For the text-containing cell, return its midpoint in (X, Y) coordinate format. 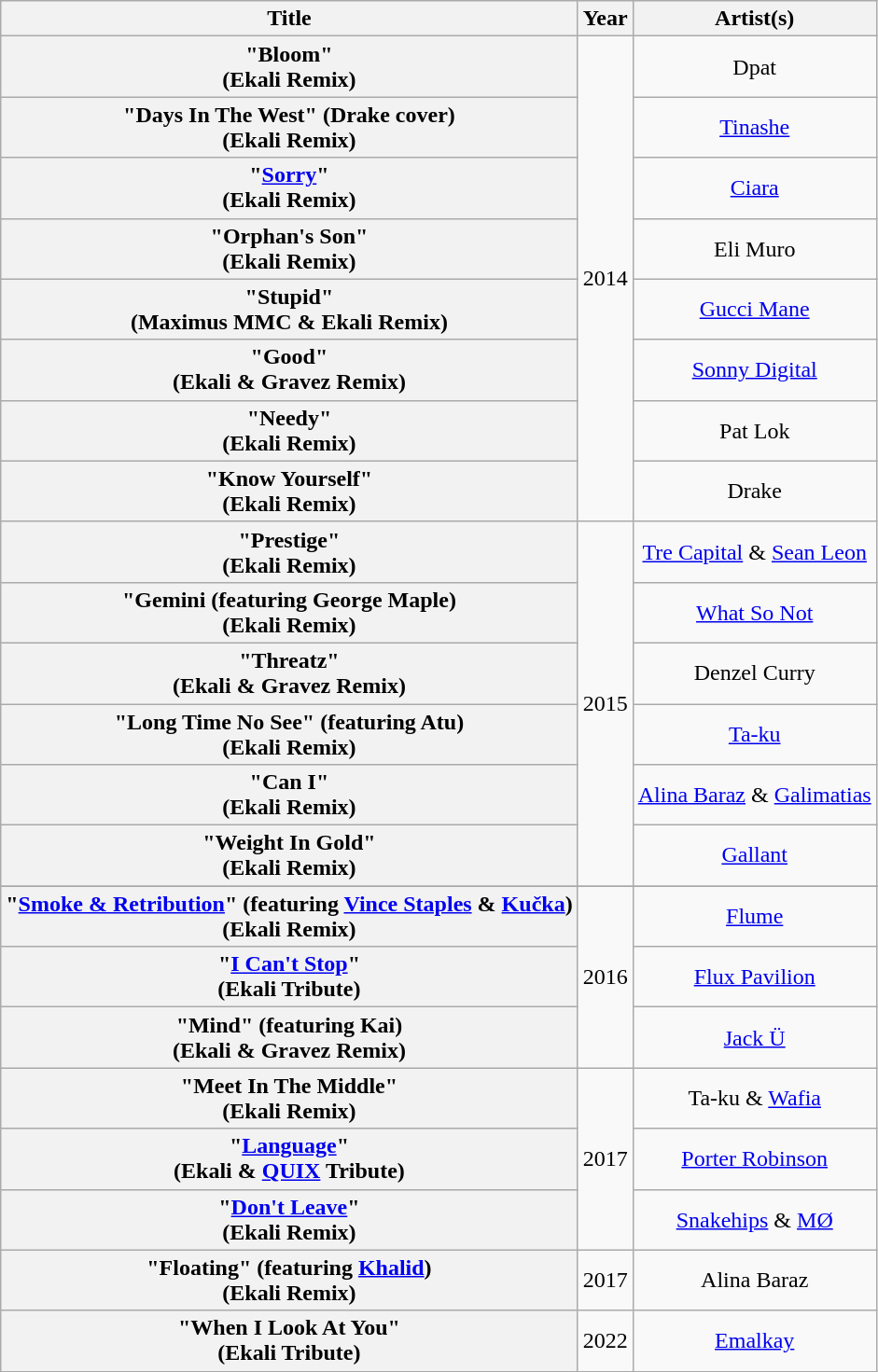
Year (605, 19)
Title (289, 19)
Gallant (754, 856)
2016 (605, 977)
Tinashe (754, 127)
Ciara (754, 188)
Ta-ku (754, 733)
"I Can't Stop"(Ekali Tribute) (289, 977)
"Don't Leave"(Ekali Remix) (289, 1220)
"Mind" (featuring Kai)(Ekali & Gravez Remix) (289, 1037)
Jack Ü (754, 1037)
2015 (605, 703)
Emalkay (754, 1341)
"Stupid"(Maximus MMC & Ekali Remix) (289, 310)
"Can I"(Ekali Remix) (289, 795)
Drake (754, 491)
2014 (605, 279)
"Long Time No See" (featuring Atu)(Ekali Remix) (289, 733)
"Sorry"(Ekali Remix) (289, 188)
Pat Lok (754, 431)
Denzel Curry (754, 673)
Ta-ku & Wafia (754, 1099)
"Threatz"(Ekali & Gravez Remix) (289, 673)
Snakehips & MØ (754, 1220)
"Smoke & Retribution" (featuring Vince Staples & Kučka)(Ekali Remix) (289, 916)
"Meet In The Middle" (Ekali Remix) (289, 1099)
"Good"(Ekali & Gravez Remix) (289, 369)
Flume (754, 916)
Sonny Digital (754, 369)
2022 (605, 1341)
"Floating" (featuring Khalid)(Ekali Remix) (289, 1280)
"Language"(Ekali & QUIX Tribute) (289, 1158)
"Orphan's Son"(Ekali Remix) (289, 248)
"When I Look At You"(Ekali Tribute) (289, 1341)
"Needy"(Ekali Remix) (289, 431)
What So Not (754, 612)
Flux Pavilion (754, 977)
"Bloom"(Ekali Remix) (289, 67)
Artist(s) (754, 19)
"Days In The West" (Drake cover)(Ekali Remix) (289, 127)
Alina Baraz (754, 1280)
"Gemini (featuring George Maple)(Ekali Remix) (289, 612)
Tre Capital & Sean Leon (754, 552)
Gucci Mane (754, 310)
Alina Baraz & Galimatias (754, 795)
"Prestige" (Ekali Remix) (289, 552)
Porter Robinson (754, 1158)
Dpat (754, 67)
"Know Yourself"(Ekali Remix) (289, 491)
"Weight In Gold"(Ekali Remix) (289, 856)
Eli Muro (754, 248)
